Scan for the cell matching the given text and deliver its [X, Y] coordinate at center. 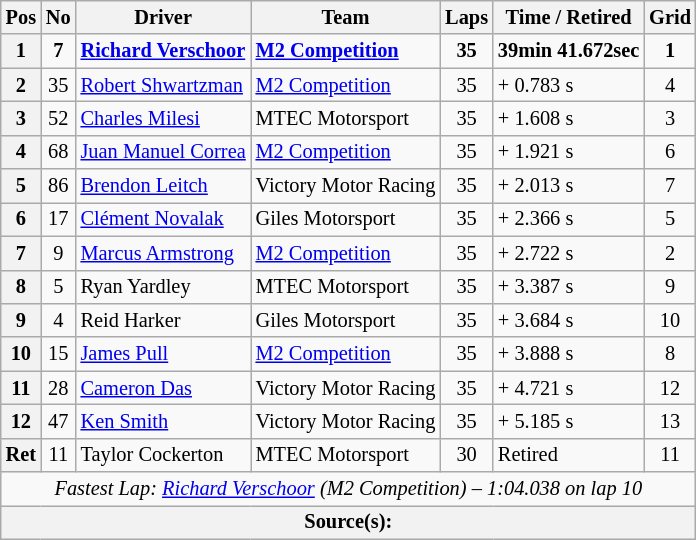
+ 0.783 s [568, 85]
Cameron Das [164, 388]
Marcus Armstrong [164, 253]
Team [346, 17]
30 [466, 455]
28 [58, 388]
+ 3.888 s [568, 354]
39min 41.672sec [568, 51]
+ 2.013 s [568, 186]
Ryan Yardley [164, 287]
Ret [21, 455]
James Pull [164, 354]
Laps [466, 17]
Taylor Cockerton [164, 455]
Richard Verschoor [164, 51]
Pos [21, 17]
13 [670, 421]
Juan Manuel Correa [164, 152]
No [58, 17]
+ 3.387 s [568, 287]
17 [58, 219]
Grid [670, 17]
Fastest Lap: Richard Verschoor (M2 Competition) – 1:04.038 on lap 10 [348, 489]
Charles Milesi [164, 118]
+ 4.721 s [568, 388]
15 [58, 354]
Retired [568, 455]
Robert Shwartzman [164, 85]
Ken Smith [164, 421]
+ 5.185 s [568, 421]
+ 1.921 s [568, 152]
+ 1.608 s [568, 118]
+ 3.684 s [568, 320]
+ 2.366 s [568, 219]
68 [58, 152]
52 [58, 118]
Reid Harker [164, 320]
Time / Retired [568, 17]
47 [58, 421]
Brendon Leitch [164, 186]
86 [58, 186]
Source(s): [348, 522]
+ 2.722 s [568, 253]
Driver [164, 17]
Clément Novalak [164, 219]
